Scan for the cell matching the given text and deliver its (X, Y) coordinate at center. 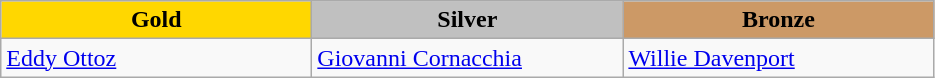
Silver (468, 20)
Gold (156, 20)
Willie Davenport (778, 58)
Giovanni Cornacchia (468, 58)
Eddy Ottoz (156, 58)
Bronze (778, 20)
